Search for the cell housing the specified text and yield its (x, y) center coordinate. 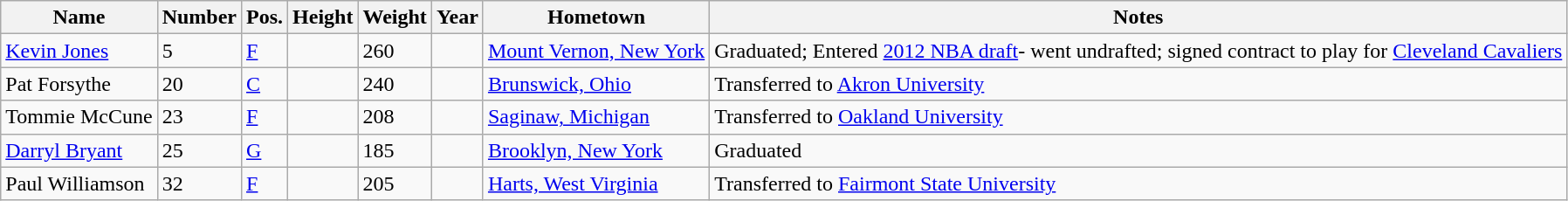
Tommie McCune (79, 117)
Saginaw, Michigan (595, 117)
G (265, 150)
Mount Vernon, New York (595, 51)
240 (395, 84)
Transferred to Akron University (1138, 84)
20 (199, 84)
Kevin Jones (79, 51)
Brooklyn, New York (595, 150)
Name (79, 17)
Graduated; Entered 2012 NBA draft- went undrafted; signed contract to play for Cleveland Cavaliers (1138, 51)
Brunswick, Ohio (595, 84)
Notes (1138, 17)
C (265, 84)
260 (395, 51)
25 (199, 150)
208 (395, 117)
Pos. (265, 17)
Height (323, 17)
Paul Williamson (79, 184)
23 (199, 117)
Hometown (595, 17)
Harts, West Virginia (595, 184)
Transferred to Fairmont State University (1138, 184)
Number (199, 17)
32 (199, 184)
185 (395, 150)
Pat Forsythe (79, 84)
Graduated (1138, 150)
205 (395, 184)
Transferred to Oakland University (1138, 117)
Year (457, 17)
5 (199, 51)
Weight (395, 17)
Darryl Bryant (79, 150)
